Detect which cell encompasses the target text, then output its (x, y) center coordinate. 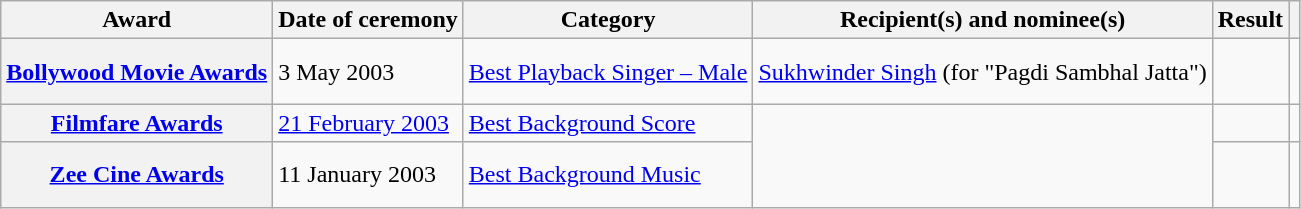
Zee Cine Awards (137, 174)
Result (1250, 20)
3 May 2003 (368, 72)
Recipient(s) and nominee(s) (982, 20)
Sukhwinder Singh (for "Pagdi Sambhal Jatta") (982, 72)
Best Background Music (608, 174)
Bollywood Movie Awards (137, 72)
Date of ceremony (368, 20)
Category (608, 20)
Best Playback Singer – Male (608, 72)
Award (137, 20)
11 January 2003 (368, 174)
21 February 2003 (368, 123)
Best Background Score (608, 123)
Filmfare Awards (137, 123)
